Extract the (x, y) coordinate from the center of the cell holding the provided text.  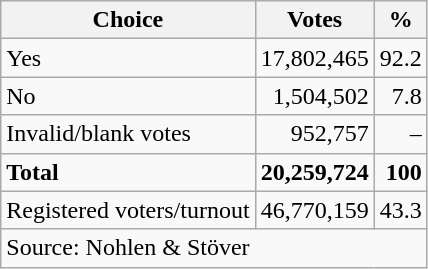
17,802,465 (314, 58)
Invalid/blank votes (128, 134)
100 (400, 172)
– (400, 134)
46,770,159 (314, 210)
No (128, 96)
Yes (128, 58)
1,504,502 (314, 96)
Votes (314, 20)
20,259,724 (314, 172)
952,757 (314, 134)
% (400, 20)
Source: Nohlen & Stöver (214, 248)
92.2 (400, 58)
7.8 (400, 96)
Total (128, 172)
Choice (128, 20)
Registered voters/turnout (128, 210)
43.3 (400, 210)
